Pinpoint the cell where the given text exists, returning its (X, Y) midpoint coordinate. 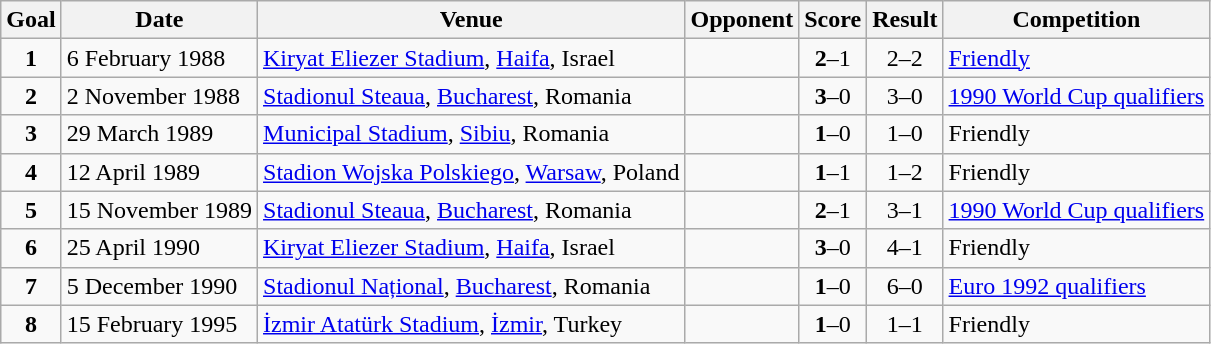
Euro 1992 qualifiers (1076, 286)
3–1 (905, 210)
4 (31, 172)
3 (31, 134)
Opponent (742, 20)
Municipal Stadium, Sibiu, Romania (472, 134)
12 April 1989 (159, 172)
1 (31, 58)
15 February 1995 (159, 324)
1–2 (905, 172)
4–1 (905, 248)
Goal (31, 20)
5 (31, 210)
Score (833, 20)
Stadionul Național, Bucharest, Romania (472, 286)
6 February 1988 (159, 58)
2 November 1988 (159, 96)
29 March 1989 (159, 134)
2 (31, 96)
6–0 (905, 286)
Date (159, 20)
15 November 1989 (159, 210)
Result (905, 20)
2–2 (905, 58)
Competition (1076, 20)
Stadion Wojska Polskiego, Warsaw, Poland (472, 172)
Venue (472, 20)
7 (31, 286)
5 December 1990 (159, 286)
25 April 1990 (159, 248)
6 (31, 248)
8 (31, 324)
İzmir Atatürk Stadium, İzmir, Turkey (472, 324)
